From the cell containing the given text, extract its center point as (X, Y) coordinate. 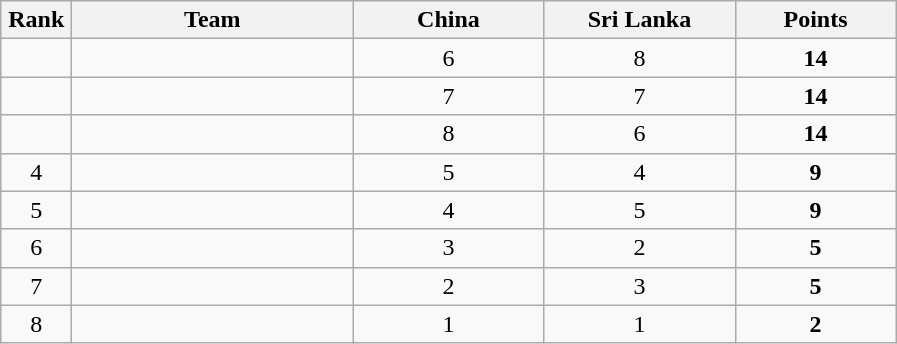
Team (212, 20)
Points (816, 20)
Rank (36, 20)
Sri Lanka (640, 20)
China (448, 20)
